Identify which cell holds the provided text, then report its (x, y) central coordinate. 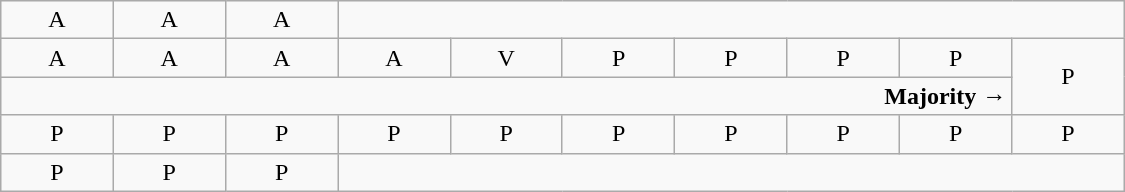
Majority → (506, 96)
V (506, 58)
